Determine the [x, y] coordinate at the center of the cell enclosing the given text.  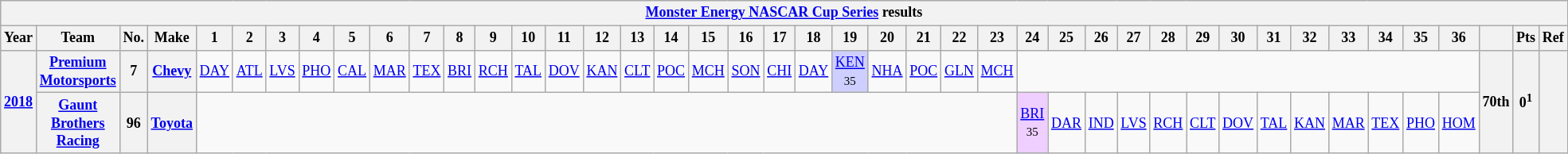
35 [1421, 38]
13 [637, 38]
Gaunt Brothers Racing [78, 123]
2 [249, 38]
29 [1202, 38]
Year [19, 38]
70th [1496, 102]
11 [564, 38]
01 [1526, 102]
IND [1101, 123]
30 [1238, 38]
NHA [887, 71]
BRI35 [1032, 123]
25 [1067, 38]
27 [1134, 38]
14 [671, 38]
16 [745, 38]
HOM [1459, 123]
21 [924, 38]
Ref [1553, 38]
31 [1273, 38]
BRI [460, 71]
KEN35 [850, 71]
9 [493, 38]
28 [1168, 38]
19 [850, 38]
6 [389, 38]
Toyota [172, 123]
10 [528, 38]
4 [317, 38]
3 [282, 38]
15 [708, 38]
CHI [780, 71]
ATL [249, 71]
33 [1348, 38]
2018 [19, 102]
Monster Energy NASCAR Cup Series results [784, 13]
Chevy [172, 71]
GLN [960, 71]
No. [134, 38]
34 [1386, 38]
8 [460, 38]
32 [1310, 38]
Premium Motorsports [78, 71]
23 [997, 38]
5 [352, 38]
1 [214, 38]
22 [960, 38]
Make [172, 38]
17 [780, 38]
SON [745, 71]
24 [1032, 38]
36 [1459, 38]
Pts [1526, 38]
DAR [1067, 123]
20 [887, 38]
CAL [352, 71]
Team [78, 38]
26 [1101, 38]
18 [813, 38]
12 [602, 38]
96 [134, 123]
